Scan for the cell matching the given text and deliver its [x, y] coordinate at center. 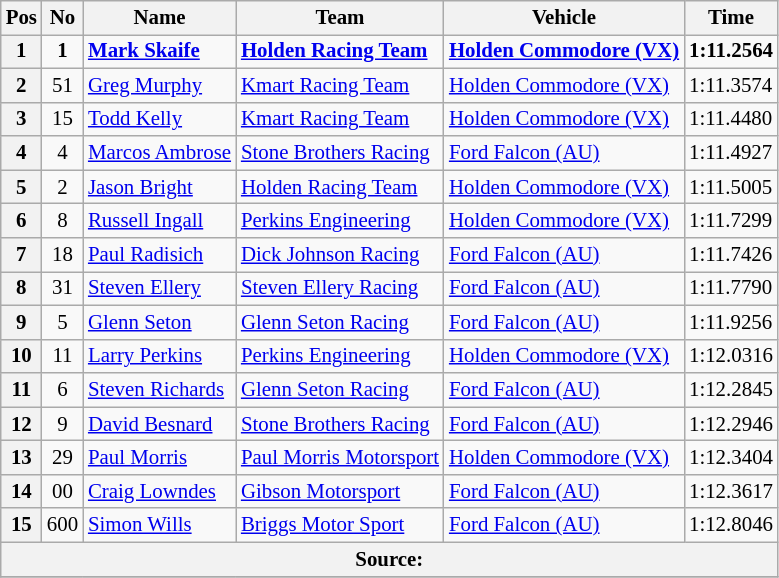
Steven Richards [160, 390]
Mark Skaife [160, 51]
Jason Bright [160, 187]
1:11.7299 [731, 221]
No [62, 18]
12 [22, 424]
1:12.8046 [731, 525]
1:11.4927 [731, 153]
1:12.3617 [731, 491]
Larry Perkins [160, 356]
1:11.2564 [731, 51]
Team [340, 18]
3 [22, 119]
13 [22, 458]
Paul Radisich [160, 255]
Dick Johnson Racing [340, 255]
Steven Ellery Racing [340, 288]
00 [62, 491]
Simon Wills [160, 525]
Russell Ingall [160, 221]
1:12.2946 [731, 424]
Paul Morris Motorsport [340, 458]
Paul Morris [160, 458]
Time [731, 18]
1:11.7790 [731, 288]
1:11.7426 [731, 255]
31 [62, 288]
Name [160, 18]
1:11.4480 [731, 119]
1:11.9256 [731, 322]
7 [22, 255]
Steven Ellery [160, 288]
Source: [390, 559]
10 [22, 356]
Gibson Motorsport [340, 491]
Todd Kelly [160, 119]
Greg Murphy [160, 85]
29 [62, 458]
Briggs Motor Sport [340, 525]
1:12.0316 [731, 356]
18 [62, 255]
14 [22, 491]
Pos [22, 18]
Vehicle [564, 18]
1:12.2845 [731, 390]
1:12.3404 [731, 458]
Marcos Ambrose [160, 153]
1:11.5005 [731, 187]
600 [62, 525]
Craig Lowndes [160, 491]
Glenn Seton [160, 322]
1:11.3574 [731, 85]
David Besnard [160, 424]
51 [62, 85]
